Search for the cell housing the specified text and yield its (X, Y) center coordinate. 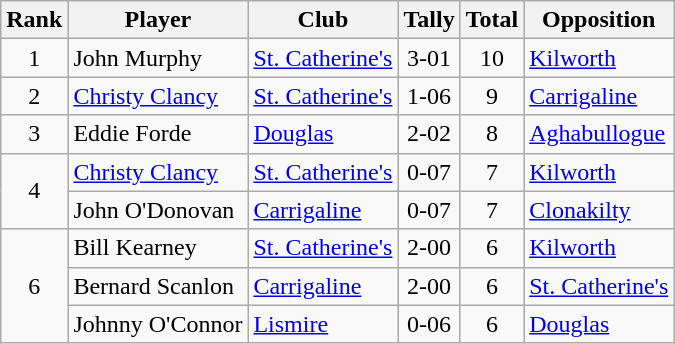
Aghabullogue (599, 134)
3 (34, 134)
1-06 (429, 96)
1 (34, 58)
Total (492, 20)
Player (158, 20)
Bill Kearney (158, 248)
2 (34, 96)
3-01 (429, 58)
4 (34, 191)
9 (492, 96)
Tally (429, 20)
10 (492, 58)
2-02 (429, 134)
Eddie Forde (158, 134)
Bernard Scanlon (158, 286)
Lismire (323, 324)
Clonakilty (599, 210)
Johnny O'Connor (158, 324)
0-06 (429, 324)
Opposition (599, 20)
John Murphy (158, 58)
Rank (34, 20)
8 (492, 134)
Club (323, 20)
John O'Donovan (158, 210)
